Determine the [x, y] coordinate at the center of the cell enclosing the given text.  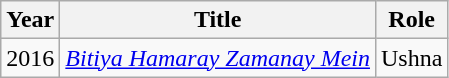
Bitiya Hamaray Zamanay Mein [218, 58]
2016 [30, 58]
Year [30, 20]
Role [411, 20]
Ushna [411, 58]
Title [218, 20]
